From the cell containing the given text, extract its center point as [X, Y] coordinate. 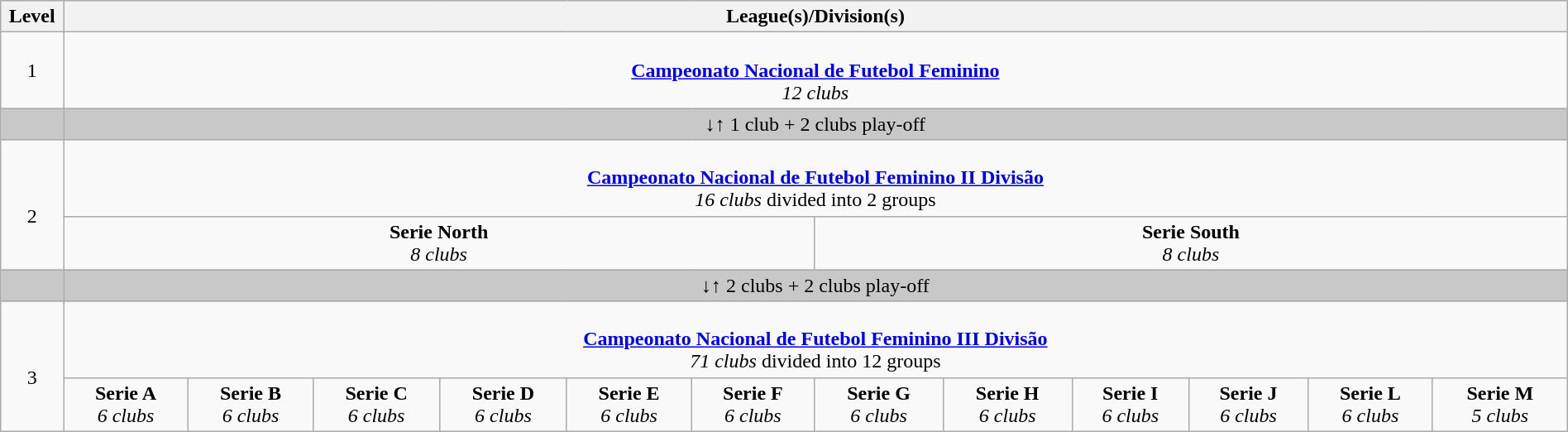
Serie South 8 clubs [1191, 243]
Campeonato Nacional de Futebol Feminino II Divisão 16 clubs divided into 2 groups [815, 178]
Serie E 6 clubs [629, 404]
League(s)/Division(s) [815, 17]
Serie F 6 clubs [753, 404]
3 [32, 366]
Serie C 6 clubs [375, 404]
Serie G 6 clubs [879, 404]
Level [32, 17]
Serie D 6 clubs [503, 404]
Serie I 6 clubs [1131, 404]
Serie A 6 clubs [126, 404]
Serie M 5 clubs [1500, 404]
Serie North 8 clubs [439, 243]
2 [32, 205]
↓↑ 1 club + 2 clubs play-off [815, 124]
Serie J 6 clubs [1249, 404]
Campeonato Nacional de Futebol Feminino III Divisão 71 clubs divided into 12 groups [815, 339]
Serie L 6 clubs [1370, 404]
Serie H 6 clubs [1007, 404]
Campeonato Nacional de Futebol Feminino 12 clubs [815, 70]
1 [32, 70]
Serie B 6 clubs [251, 404]
↓↑ 2 clubs + 2 clubs play-off [815, 286]
